Identify which cell holds the provided text, then report its [x, y] central coordinate. 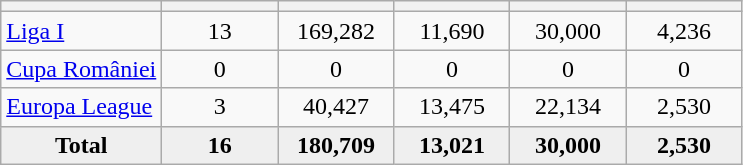
22,134 [568, 107]
40,427 [336, 107]
Total [82, 145]
16 [220, 145]
13 [220, 31]
13,021 [452, 145]
Liga I [82, 31]
169,282 [336, 31]
180,709 [336, 145]
4,236 [684, 31]
3 [220, 107]
13,475 [452, 107]
Cupa României [82, 69]
Europa League [82, 107]
11,690 [452, 31]
